Return [x, y] of the center of cell containing provided text 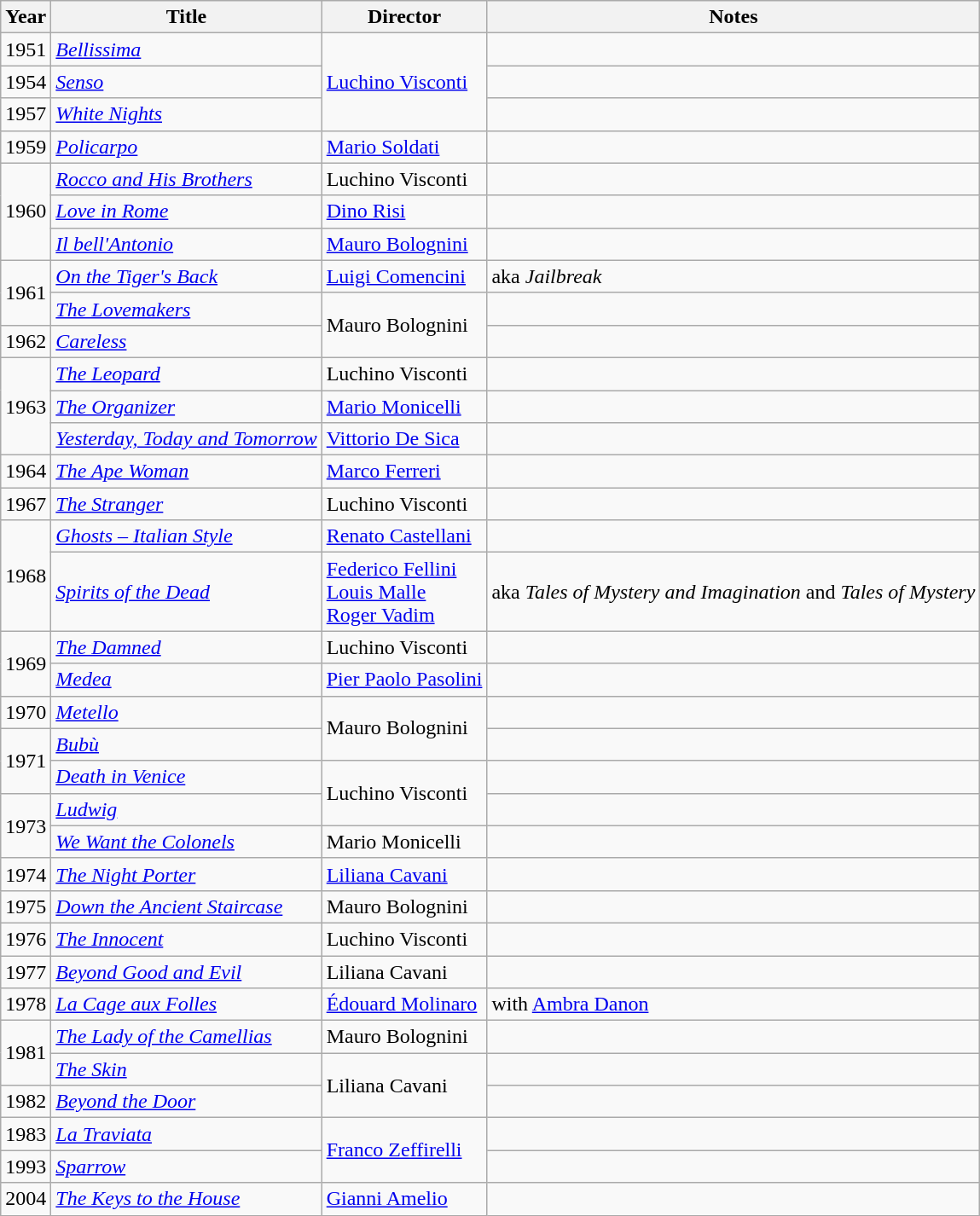
1978 [26, 1005]
1982 [26, 1102]
1977 [26, 971]
The Keys to the House [186, 1199]
Beyond the Door [186, 1102]
Sparrow [186, 1167]
Pier Paolo Pasolini [404, 680]
1983 [26, 1134]
Medea [186, 680]
Il bell'Antonio [186, 244]
La Cage aux Folles [186, 1005]
Metello [186, 712]
Senso [186, 82]
Vittorio De Sica [404, 439]
1957 [26, 114]
Rocco and His Brothers [186, 179]
1967 [26, 504]
Year [26, 17]
Luigi Comencini [404, 276]
Édouard Molinaro [404, 1005]
Mario Soldati [404, 147]
1960 [26, 211]
with Ambra Danon [734, 1005]
The Lovemakers [186, 309]
Dino Risi [404, 211]
Beyond Good and Evil [186, 971]
White Nights [186, 114]
1971 [26, 761]
Ghosts – Italian Style [186, 536]
1970 [26, 712]
1974 [26, 874]
The Damned [186, 647]
Love in Rome [186, 211]
Ludwig [186, 809]
1973 [26, 825]
1954 [26, 82]
aka Tales of Mystery and Imagination and Tales of Mystery [734, 592]
The Night Porter [186, 874]
The Ape Woman [186, 472]
1969 [26, 663]
Federico FelliniLouis MalleRoger Vadim [404, 592]
Yesterday, Today and Tomorrow [186, 439]
Marco Ferreri [404, 472]
1975 [26, 906]
1993 [26, 1167]
Director [404, 17]
Title [186, 17]
Down the Ancient Staircase [186, 906]
Bubù [186, 744]
The Skin [186, 1069]
1968 [26, 576]
Spirits of the Dead [186, 592]
1951 [26, 49]
1961 [26, 292]
1959 [26, 147]
Death in Venice [186, 777]
Policarpo [186, 147]
We Want the Colonels [186, 842]
The Leopard [186, 373]
The Organizer [186, 407]
Franco Zeffirelli [404, 1150]
1964 [26, 472]
The Innocent [186, 939]
aka Jailbreak [734, 276]
1963 [26, 406]
1976 [26, 939]
Notes [734, 17]
Gianni Amelio [404, 1199]
1981 [26, 1053]
La Traviata [186, 1134]
Careless [186, 341]
1962 [26, 341]
Renato Castellani [404, 536]
2004 [26, 1199]
Bellissima [186, 49]
The Stranger [186, 504]
The Lady of the Camellias [186, 1037]
On the Tiger's Back [186, 276]
